Scan for the cell matching the given text and deliver its (x, y) coordinate at center. 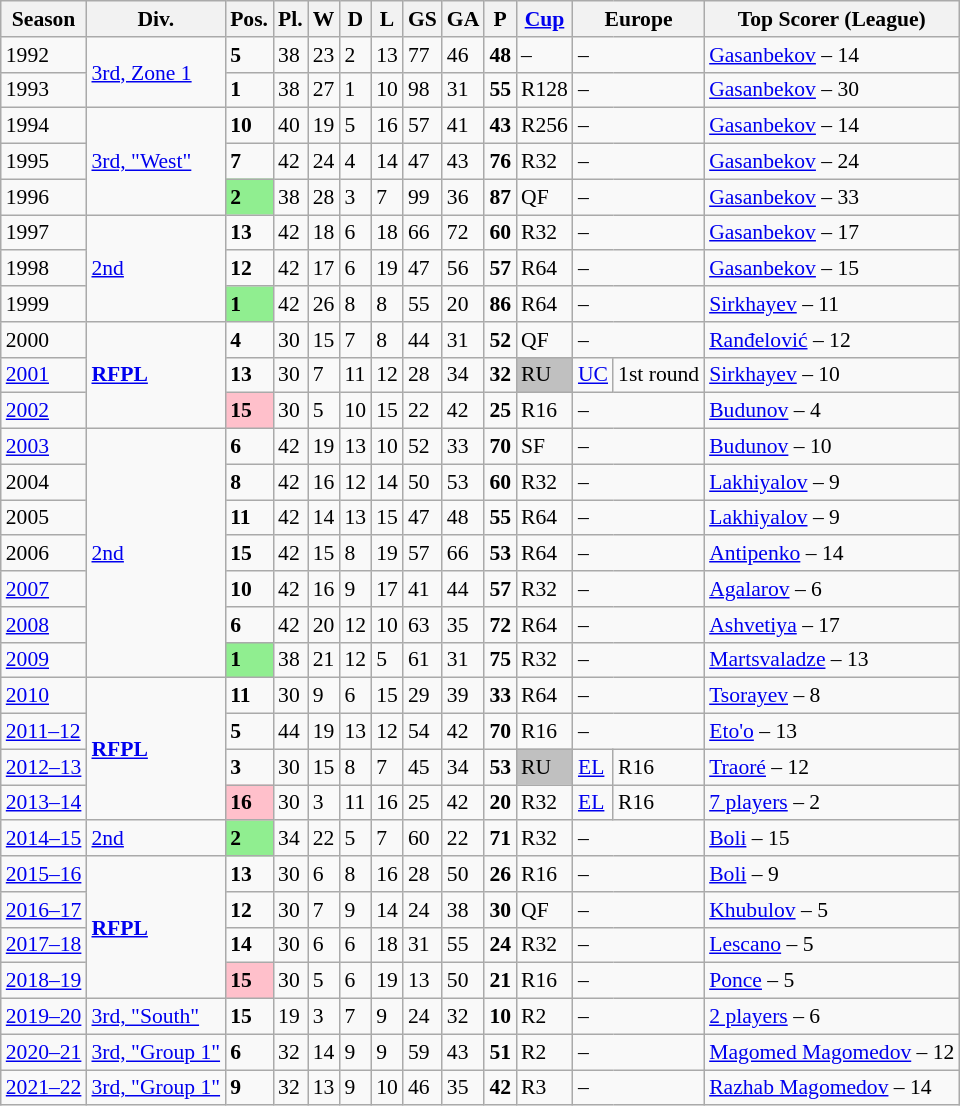
2 players – 6 (832, 1017)
Gasanbekov – 17 (832, 233)
2004 (44, 482)
Div. (156, 19)
77 (422, 55)
27 (324, 90)
3rd, Zone 1 (156, 72)
Razhab Magomedov – 14 (832, 1088)
59 (422, 1052)
GS (422, 19)
W (324, 19)
L (387, 19)
45 (422, 767)
2006 (44, 554)
D (355, 19)
SF (544, 447)
Gasanbekov – 30 (832, 90)
Martsvaladze – 13 (832, 660)
Ashvetiya – 17 (832, 625)
98 (422, 90)
3rd, "South" (156, 1017)
2003 (44, 447)
2015–16 (44, 874)
Lescano – 5 (832, 945)
29 (422, 696)
R256 (544, 126)
2000 (44, 340)
54 (422, 732)
3rd, "West" (156, 162)
2005 (44, 518)
GA (464, 19)
1997 (44, 233)
Gasanbekov – 15 (832, 269)
Agalarov – 6 (832, 589)
87 (500, 197)
2016–17 (44, 910)
Ranđelović – 12 (832, 340)
P (500, 19)
2013–14 (44, 803)
Antipenko – 14 (832, 554)
1995 (44, 162)
1998 (44, 269)
2001 (44, 375)
Budunov – 10 (832, 447)
1994 (44, 126)
Sirkhayev – 10 (832, 375)
2021–22 (44, 1088)
Sirkhayev – 11 (832, 304)
Boli – 15 (832, 839)
R3 (544, 1088)
Khubulov – 5 (832, 910)
7 players – 2 (832, 803)
2020–21 (44, 1052)
Tsorayev – 8 (832, 696)
2011–12 (44, 732)
71 (500, 839)
2012–13 (44, 767)
Gasanbekov – 33 (832, 197)
63 (422, 625)
23 (324, 55)
2007 (44, 589)
2018–19 (44, 981)
Europe (638, 19)
1993 (44, 90)
75 (500, 660)
76 (500, 162)
Pl. (290, 19)
Magomed Magomedov – 12 (832, 1052)
1996 (44, 197)
39 (464, 696)
Pos. (249, 19)
99 (422, 197)
Ponce – 5 (832, 981)
2014–15 (44, 839)
UC (593, 375)
Top Scorer (League) (832, 19)
86 (500, 304)
1992 (44, 55)
2017–18 (44, 945)
Gasanbekov – 24 (832, 162)
61 (422, 660)
Boli – 9 (832, 874)
2019–20 (44, 1017)
56 (464, 269)
2009 (44, 660)
51 (500, 1052)
Cup (544, 19)
Budunov – 4 (832, 411)
Eto'o – 13 (832, 732)
2008 (44, 625)
1999 (44, 304)
Season (44, 19)
Traoré – 12 (832, 767)
36 (464, 197)
2010 (44, 696)
R128 (544, 90)
1st round (658, 375)
40 (290, 126)
2002 (44, 411)
